Identify which cell holds the provided text, then report its [X, Y] central coordinate. 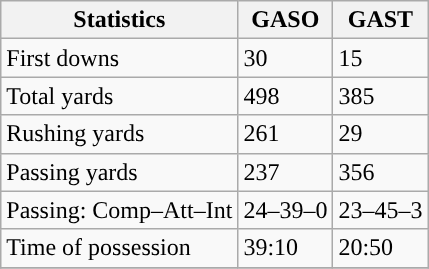
385 [380, 96]
GASO [286, 20]
24–39–0 [286, 210]
356 [380, 172]
Rushing yards [120, 134]
39:10 [286, 248]
GAST [380, 20]
Statistics [120, 20]
Total yards [120, 96]
Passing: Comp–Att–Int [120, 210]
237 [286, 172]
30 [286, 58]
First downs [120, 58]
29 [380, 134]
Time of possession [120, 248]
15 [380, 58]
261 [286, 134]
20:50 [380, 248]
Passing yards [120, 172]
23–45–3 [380, 210]
498 [286, 96]
